Determine the (x, y) coordinate at the center of the cell enclosing the given text.  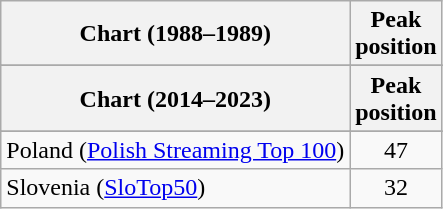
Slovenia (SloTop50) (176, 188)
32 (396, 188)
47 (396, 150)
Poland (Polish Streaming Top 100) (176, 150)
Chart (2014–2023) (176, 98)
Chart (1988–1989) (176, 34)
